Return the (x, y) coordinate for the center point of the cell that contains the specified text.  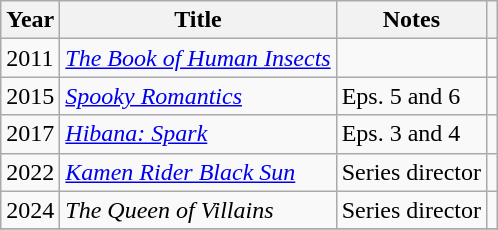
The Book of Human Insects (198, 58)
2024 (30, 210)
Eps. 5 and 6 (411, 96)
Kamen Rider Black Sun (198, 172)
Eps. 3 and 4 (411, 134)
2022 (30, 172)
2011 (30, 58)
The Queen of Villains (198, 210)
Hibana: Spark (198, 134)
2015 (30, 96)
2017 (30, 134)
Year (30, 20)
Spooky Romantics (198, 96)
Title (198, 20)
Notes (411, 20)
